Provide the [X, Y] coordinate of the cell's center where the given text is located.  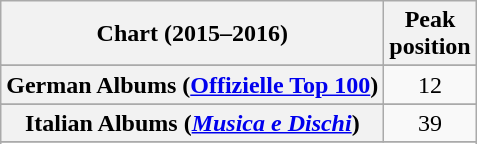
12 [430, 85]
Italian Albums (Musica e Dischi) [192, 123]
39 [430, 123]
Chart (2015–2016) [192, 34]
Peak position [430, 34]
German Albums (Offizielle Top 100) [192, 85]
